Find where the given text appears and provide that cell's center as [x, y] coordinate. 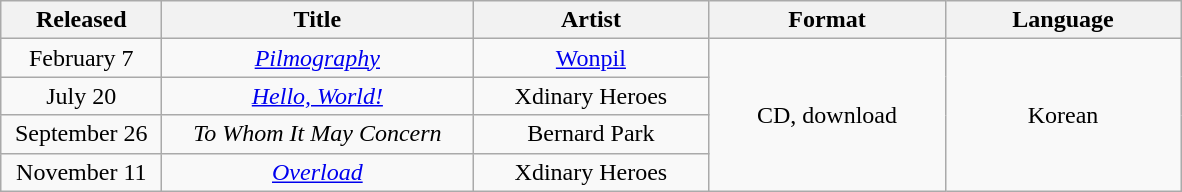
Language [1063, 20]
February 7 [82, 58]
Released [82, 20]
Artist [591, 20]
July 20 [82, 96]
To Whom It May Concern [318, 134]
November 11 [82, 172]
Hello, World! [318, 96]
Korean [1063, 115]
Format [827, 20]
Wonpil [591, 58]
CD, download [827, 115]
Bernard Park [591, 134]
Pilmography [318, 58]
Title [318, 20]
September 26 [82, 134]
Overload [318, 172]
